Determine the (X, Y) coordinate at the center of the cell enclosing the given text.  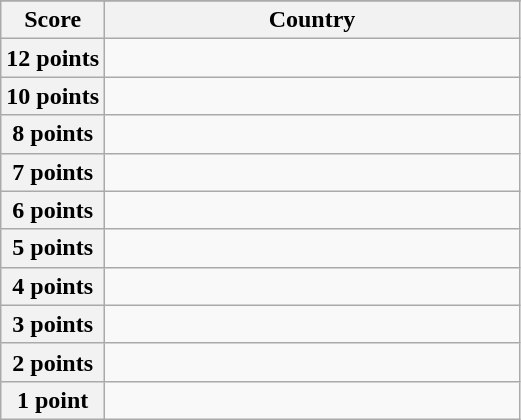
3 points (53, 324)
5 points (53, 248)
6 points (53, 210)
Score (53, 20)
12 points (53, 58)
Country (312, 20)
10 points (53, 96)
7 points (53, 172)
8 points (53, 134)
2 points (53, 362)
1 point (53, 400)
4 points (53, 286)
